Output the (X, Y) coordinate of the center of the cell containing the given text.  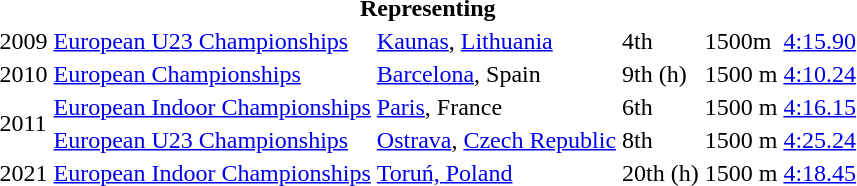
9th (h) (661, 74)
Ostrava, Czech Republic (496, 140)
6th (661, 107)
8th (661, 140)
European Championships (212, 74)
4th (661, 41)
1500m (741, 41)
Kaunas, Lithuania (496, 41)
Paris, France (496, 107)
European Indoor Championships (212, 107)
Barcelona, Spain (496, 74)
